Capture the cell that displays the provided text and extract its (x, y) central coordinate. 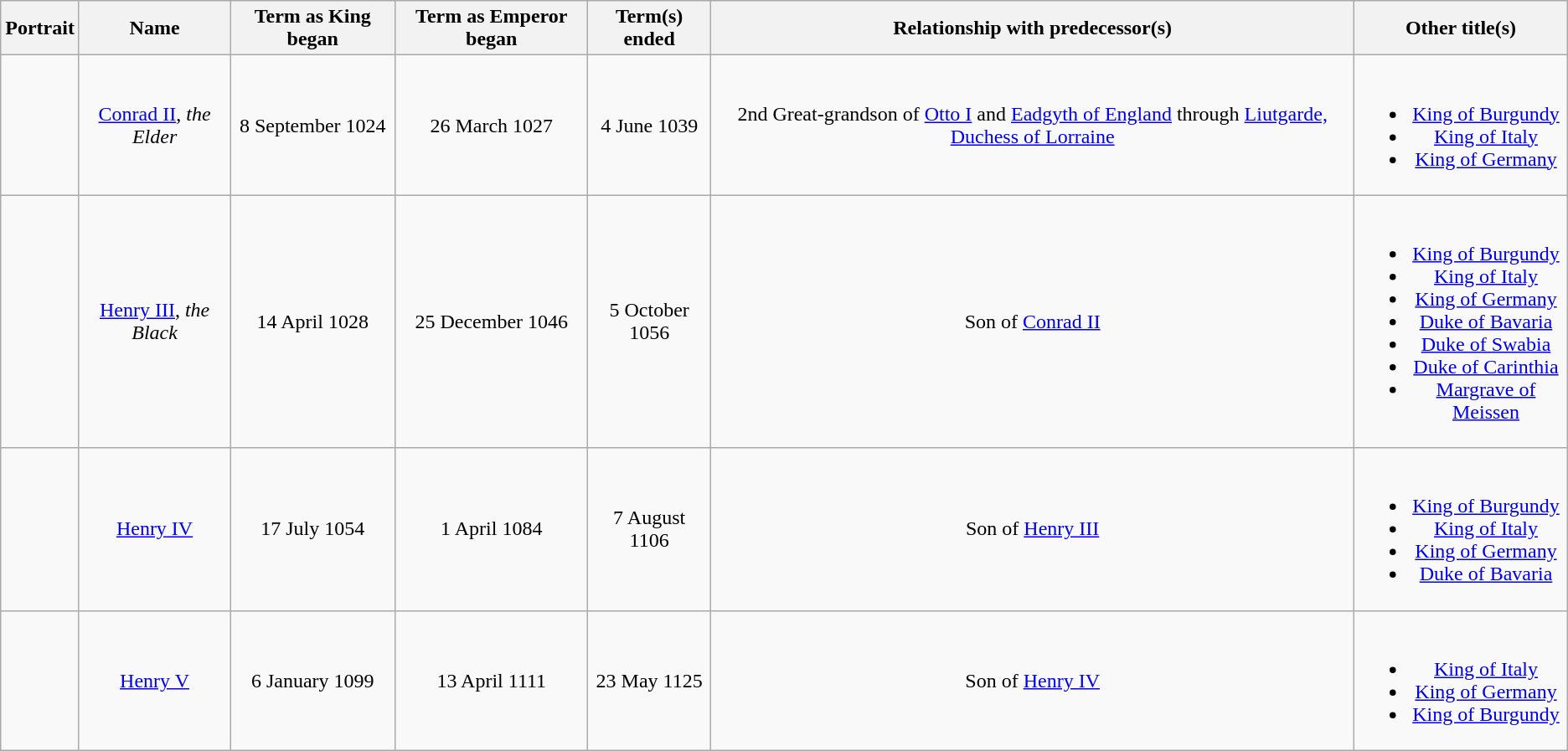
Portrait (40, 28)
Henry IV (154, 529)
King of BurgundyKing of ItalyKing of Germany (1461, 126)
25 December 1046 (492, 321)
26 March 1027 (492, 126)
King of BurgundyKing of ItalyKing of GermanyDuke of Bavaria (1461, 529)
2nd Great-grandson of Otto I and Eadgyth of England through Liutgarde, Duchess of Lorraine (1033, 126)
Son of Conrad II (1033, 321)
23 May 1125 (650, 680)
Son of Henry III (1033, 529)
14 April 1028 (313, 321)
Name (154, 28)
4 June 1039 (650, 126)
8 September 1024 (313, 126)
Relationship with predecessor(s) (1033, 28)
6 January 1099 (313, 680)
King of ItalyKing of GermanyKing of Burgundy (1461, 680)
Other title(s) (1461, 28)
13 April 1111 (492, 680)
Henry V (154, 680)
Conrad II, the Elder (154, 126)
Term(s) ended (650, 28)
5 October 1056 (650, 321)
17 July 1054 (313, 529)
7 August 1106 (650, 529)
Term as King began (313, 28)
Term as Emperor began (492, 28)
King of BurgundyKing of ItalyKing of GermanyDuke of BavariaDuke of SwabiaDuke of CarinthiaMargrave of Meissen (1461, 321)
Son of Henry IV (1033, 680)
Henry III, the Black (154, 321)
1 April 1084 (492, 529)
